Pinpoint the cell where the given text exists, returning its (x, y) midpoint coordinate. 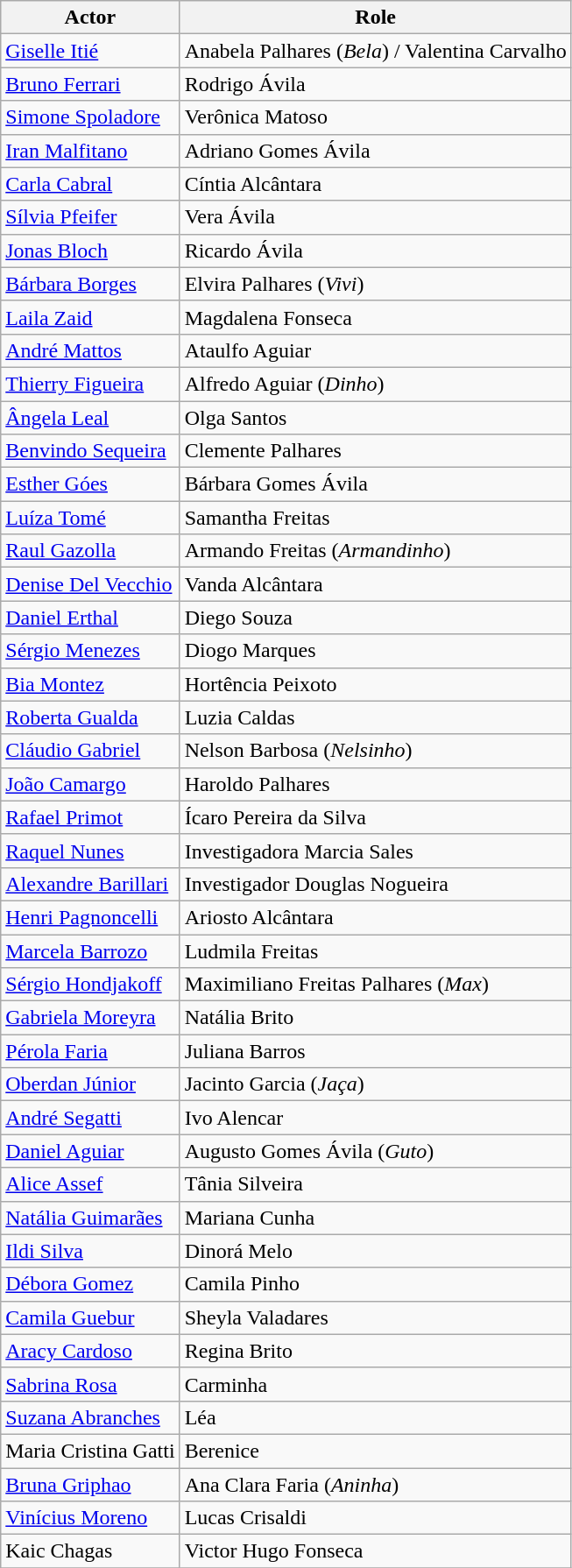
Carla Cabral (90, 184)
Raquel Nunes (90, 851)
Bárbara Gomes Ávila (375, 484)
Cláudio Gabriel (90, 751)
Léa (375, 1417)
Victor Hugo Fonseca (375, 1551)
Verônica Matoso (375, 117)
Laila Zaid (90, 317)
Luzia Caldas (375, 717)
Ariosto Alcântara (375, 917)
Kaic Chagas (90, 1551)
Ildi Silva (90, 1251)
Lucas Crisaldi (375, 1518)
Vera Ávila (375, 217)
Olga Santos (375, 418)
Débora Gomez (90, 1284)
Jonas Bloch (90, 251)
Vinícius Moreno (90, 1518)
Sérgio Hondjakoff (90, 985)
Investigadora Marcia Sales (375, 851)
Diogo Marques (375, 651)
Sabrina Rosa (90, 1384)
Ivo Alencar (375, 1118)
Alice Assef (90, 1184)
Berenice (375, 1451)
Giselle Itié (90, 51)
Camila Guebur (90, 1317)
Marcela Barrozo (90, 950)
Hortência Peixoto (375, 684)
Raul Gazolla (90, 551)
Magdalena Fonseca (375, 317)
Ricardo Ávila (375, 251)
Cíntia Alcântara (375, 184)
Actor (90, 18)
Bia Montez (90, 684)
Nelson Barbosa (Nelsinho) (375, 751)
Natália Guimarães (90, 1218)
Haroldo Palhares (375, 784)
Investigador Douglas Nogueira (375, 884)
Role (375, 18)
Maximiliano Freitas Palhares (Max) (375, 985)
Ana Clara Faria (Aninha) (375, 1485)
Sheyla Valadares (375, 1317)
Diego Souza (375, 618)
Ataulfo Aguiar (375, 350)
Carminha (375, 1384)
Luíza Tomé (90, 518)
André Mattos (90, 350)
Gabriela Moreyra (90, 1018)
Clemente Palhares (375, 451)
Vanda Alcântara (375, 584)
Bárbara Borges (90, 284)
Mariana Cunha (375, 1218)
Bruna Griphao (90, 1485)
Armando Freitas (Armandinho) (375, 551)
Juliana Barros (375, 1051)
Camila Pinho (375, 1284)
Denise Del Vecchio (90, 584)
Adriano Gomes Ávila (375, 151)
Benvindo Sequeira (90, 451)
Suzana Abranches (90, 1417)
Augusto Gomes Ávila (Guto) (375, 1151)
Sílvia Pfeifer (90, 217)
Aracy Cardoso (90, 1351)
Alfredo Aguiar (Dinho) (375, 384)
Samantha Freitas (375, 518)
Ângela Leal (90, 418)
Pérola Faria (90, 1051)
João Camargo (90, 784)
Oberdan Júnior (90, 1084)
Dinorá Melo (375, 1251)
Anabela Palhares (Bela) / Valentina Carvalho (375, 51)
Simone Spoladore (90, 117)
Bruno Ferrari (90, 84)
Alexandre Barillari (90, 884)
Thierry Figueira (90, 384)
Sérgio Menezes (90, 651)
Tânia Silveira (375, 1184)
Daniel Erthal (90, 618)
Henri Pagnoncelli (90, 917)
Jacinto Garcia (Jaça) (375, 1084)
Daniel Aguiar (90, 1151)
Ícaro Pereira da Silva (375, 817)
Iran Malfitano (90, 151)
Roberta Gualda (90, 717)
Rodrigo Ávila (375, 84)
André Segatti (90, 1118)
Ludmila Freitas (375, 950)
Elvira Palhares (Vivi) (375, 284)
Rafael Primot (90, 817)
Maria Cristina Gatti (90, 1451)
Natália Brito (375, 1018)
Regina Brito (375, 1351)
Esther Góes (90, 484)
